Identify which cell holds the provided text, then report its (X, Y) central coordinate. 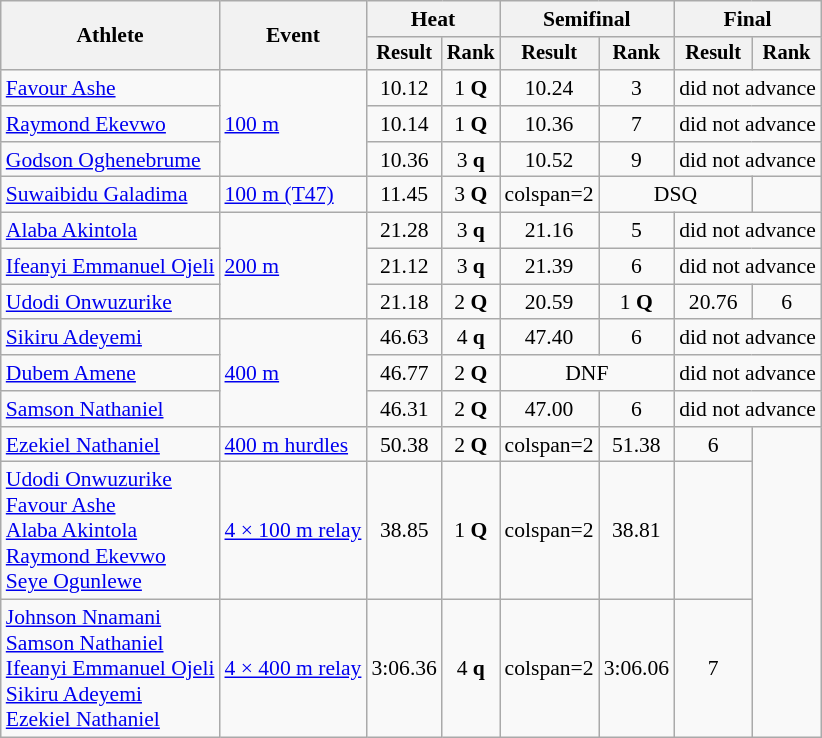
Johnson NnamaniSamson NathanielIfeanyi Emmanuel OjeliSikiru AdeyemiEzekiel Nathaniel (110, 669)
46.31 (404, 409)
Alaba Akintola (110, 231)
Suwaibidu Galadima (110, 195)
38.81 (636, 531)
10.14 (404, 124)
Samson Nathaniel (110, 409)
10.12 (404, 88)
Udodi Onwuzurike (110, 302)
10.52 (550, 160)
21.18 (404, 302)
21.12 (404, 267)
Final (748, 19)
DNF (588, 373)
5 (636, 231)
21.39 (550, 267)
100 m (292, 124)
46.77 (404, 373)
Ezekiel Nathaniel (110, 445)
100 m (T47) (292, 195)
Godson Oghenebrume (110, 160)
51.38 (636, 445)
Dubem Amene (110, 373)
Favour Ashe (110, 88)
46.63 (404, 338)
21.16 (550, 231)
3:06.36 (404, 669)
38.85 (404, 531)
10.24 (550, 88)
Sikiru Adeyemi (110, 338)
3:06.06 (636, 669)
20.76 (713, 302)
4 × 400 m relay (292, 669)
DSQ (676, 195)
47.40 (550, 338)
9 (636, 160)
Raymond Ekevwo (110, 124)
200 m (292, 266)
Heat (432, 19)
20.59 (550, 302)
Udodi OnwuzurikeFavour AsheAlaba Akintola Raymond EkevwoSeye Ogunlewe (110, 531)
4 × 100 m relay (292, 531)
3 (636, 88)
21.28 (404, 231)
Semifinal (588, 19)
11.45 (404, 195)
400 m (292, 374)
Athlete (110, 36)
50.38 (404, 445)
47.00 (550, 409)
Event (292, 36)
400 m hurdles (292, 445)
3 Q (471, 195)
Ifeanyi Emmanuel Ojeli (110, 267)
